From the cell containing the given text, extract its center point as [x, y] coordinate. 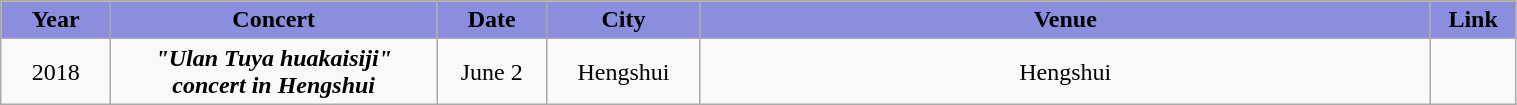
"Ulan Tuya huakaisiji" concert in Hengshui [274, 72]
Concert [274, 20]
Venue [1065, 20]
City [624, 20]
2018 [56, 72]
Date [492, 20]
June 2 [492, 72]
Link [1473, 20]
Year [56, 20]
